Find where the given text appears and provide that cell's center as [X, Y] coordinate. 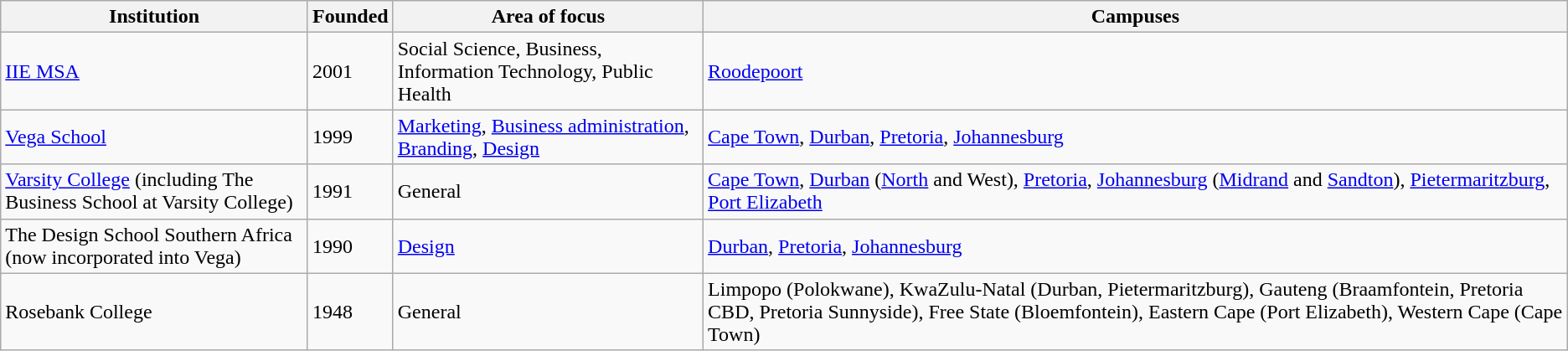
Roodepoort [1136, 71]
Campuses [1136, 17]
Cape Town, Durban, Pretoria, Johannesburg [1136, 137]
Durban, Pretoria, Johannesburg [1136, 246]
Varsity College (including The Business School at Varsity College) [154, 191]
Marketing, Business administration, Branding, Design [548, 137]
1948 [350, 312]
Rosebank College [154, 312]
Design [548, 246]
IIE MSA [154, 71]
2001 [350, 71]
1991 [350, 191]
The Design School Southern Africa (now incorporated into Vega) [154, 246]
1999 [350, 137]
1990 [350, 246]
Area of focus [548, 17]
Social Science, Business, Information Technology, Public Health [548, 71]
Founded [350, 17]
Institution [154, 17]
Vega School [154, 137]
Cape Town, Durban (North and West), Pretoria, Johannesburg (Midrand and Sandton), Pietermaritzburg, Port Elizabeth [1136, 191]
